Detect which cell encompasses the target text, then output its (x, y) center coordinate. 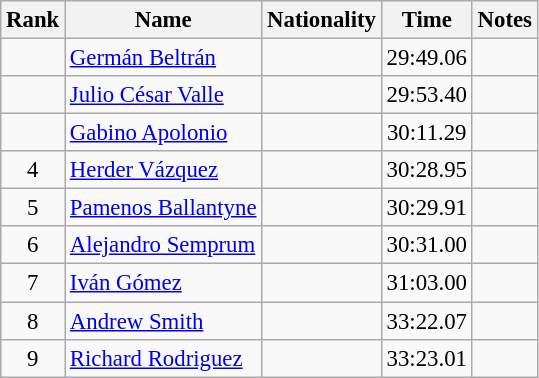
Time (426, 20)
Julio César Valle (164, 95)
5 (33, 208)
30:28.95 (426, 170)
33:22.07 (426, 321)
33:23.01 (426, 358)
Nationality (322, 20)
4 (33, 170)
Name (164, 20)
Herder Vázquez (164, 170)
30:31.00 (426, 245)
Iván Gómez (164, 283)
Richard Rodriguez (164, 358)
9 (33, 358)
Andrew Smith (164, 321)
Gabino Apolonio (164, 133)
29:49.06 (426, 58)
30:11.29 (426, 133)
Notes (504, 20)
Pamenos Ballantyne (164, 208)
Alejandro Semprum (164, 245)
31:03.00 (426, 283)
Rank (33, 20)
8 (33, 321)
30:29.91 (426, 208)
Germán Beltrán (164, 58)
29:53.40 (426, 95)
7 (33, 283)
6 (33, 245)
